Pinpoint the cell where the given text exists, returning its (x, y) midpoint coordinate. 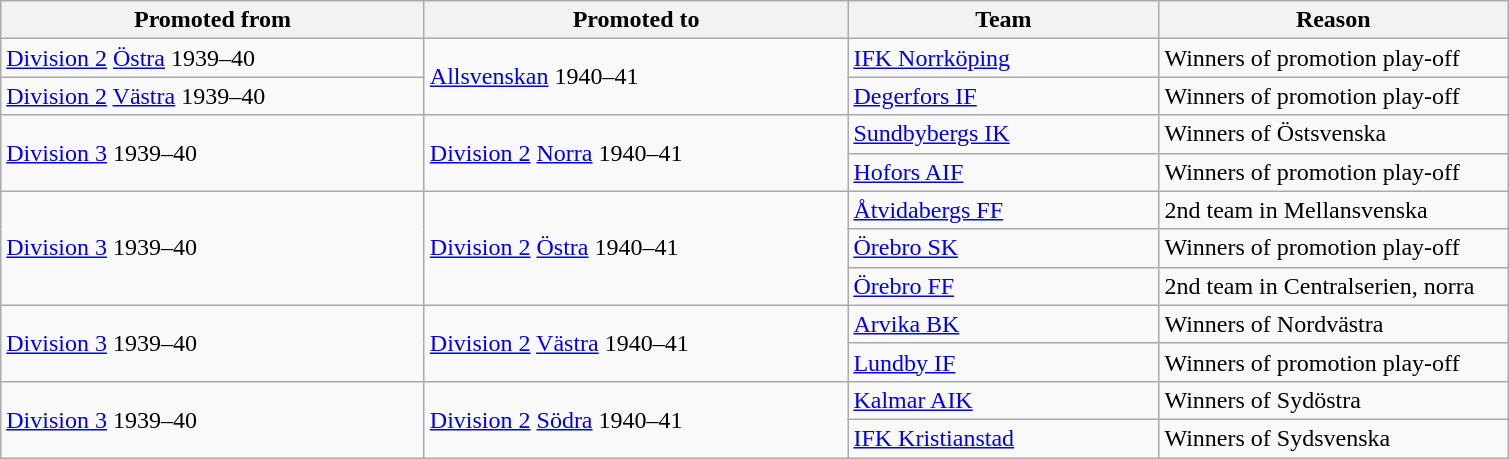
2nd team in Centralserien, norra (1334, 286)
Winners of Sydöstra (1334, 400)
Division 2 Östra 1939–40 (213, 58)
IFK Kristianstad (1004, 438)
Åtvidabergs FF (1004, 210)
Division 2 Västra 1940–41 (636, 343)
Winners of Sydsvenska (1334, 438)
Örebro FF (1004, 286)
Reason (1334, 20)
Lundby IF (1004, 362)
Promoted to (636, 20)
Kalmar AIK (1004, 400)
Winners of Östsvenska (1334, 134)
2nd team in Mellansvenska (1334, 210)
Division 2 Västra 1939–40 (213, 96)
Allsvenskan 1940–41 (636, 77)
Arvika BK (1004, 324)
Örebro SK (1004, 248)
Division 2 Södra 1940–41 (636, 419)
Hofors AIF (1004, 172)
IFK Norrköping (1004, 58)
Winners of Nordvästra (1334, 324)
Sundbybergs IK (1004, 134)
Division 2 Norra 1940–41 (636, 153)
Team (1004, 20)
Degerfors IF (1004, 96)
Promoted from (213, 20)
Division 2 Östra 1940–41 (636, 248)
